Find where the given text appears and provide that cell's center as [X, Y] coordinate. 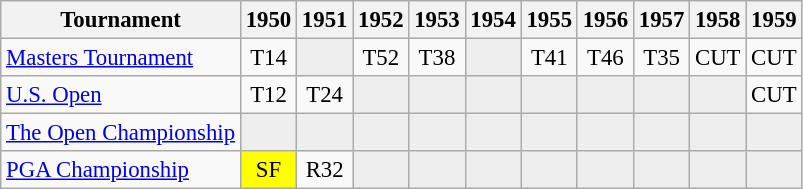
1952 [381, 20]
T12 [268, 95]
1953 [437, 20]
1951 [325, 20]
PGA Championship [121, 170]
1950 [268, 20]
1955 [549, 20]
T38 [437, 58]
The Open Championship [121, 133]
T35 [661, 58]
1958 [718, 20]
T41 [549, 58]
Tournament [121, 20]
1957 [661, 20]
T52 [381, 58]
1954 [493, 20]
T24 [325, 95]
1959 [774, 20]
U.S. Open [121, 95]
T14 [268, 58]
R32 [325, 170]
SF [268, 170]
1956 [605, 20]
T46 [605, 58]
Masters Tournament [121, 58]
